Return the [x, y] coordinate for the center point of the cell that contains the specified text.  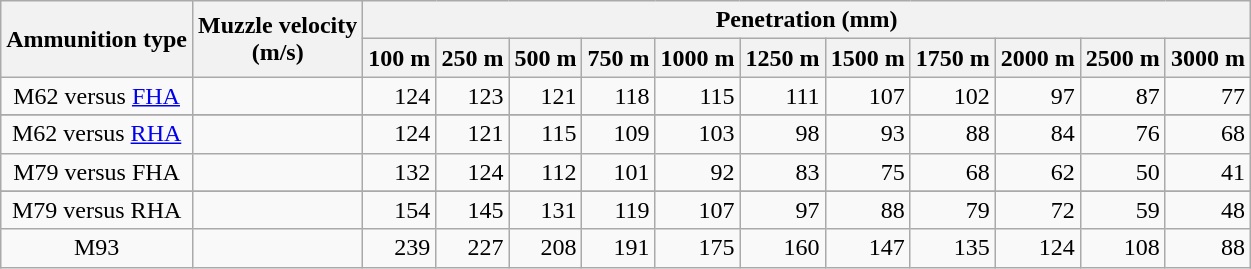
83 [782, 172]
112 [546, 172]
750 m [618, 58]
160 [782, 248]
Ammunition type [97, 39]
101 [618, 172]
72 [1038, 210]
77 [1208, 96]
M93 [97, 248]
84 [1038, 134]
109 [618, 134]
100 m [400, 58]
102 [952, 96]
208 [546, 248]
1500 m [868, 58]
M79 versus RHA [97, 210]
131 [546, 210]
2000 m [1038, 58]
108 [1122, 248]
500 m [546, 58]
48 [1208, 210]
119 [618, 210]
98 [782, 134]
250 m [472, 58]
1750 m [952, 58]
1250 m [782, 58]
175 [698, 248]
103 [698, 134]
3000 m [1208, 58]
76 [1122, 134]
59 [1122, 210]
87 [1122, 96]
50 [1122, 172]
M62 versus RHA [97, 134]
93 [868, 134]
239 [400, 248]
227 [472, 248]
118 [618, 96]
75 [868, 172]
111 [782, 96]
191 [618, 248]
79 [952, 210]
123 [472, 96]
M62 versus FHA [97, 96]
154 [400, 210]
145 [472, 210]
1000 m [698, 58]
M79 versus FHA [97, 172]
Penetration (mm) [807, 20]
Muzzle velocity(m/s) [277, 39]
92 [698, 172]
2500 m [1122, 58]
132 [400, 172]
41 [1208, 172]
135 [952, 248]
62 [1038, 172]
147 [868, 248]
